Search for the cell housing the specified text and yield its (X, Y) center coordinate. 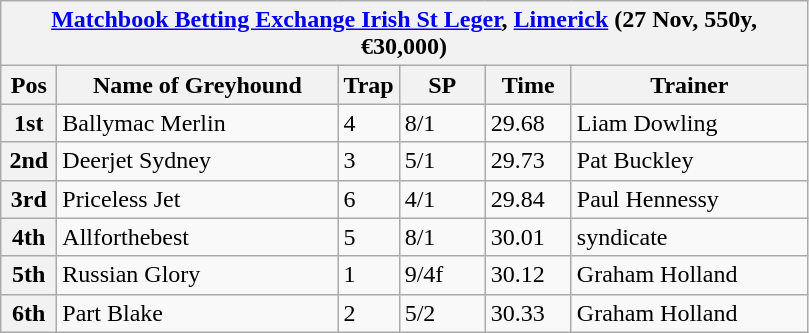
29.73 (528, 161)
Pat Buckley (689, 161)
Priceless Jet (198, 199)
1 (368, 275)
4th (29, 237)
3rd (29, 199)
30.33 (528, 313)
Name of Greyhound (198, 85)
29.84 (528, 199)
9/4f (442, 275)
Liam Dowling (689, 123)
Time (528, 85)
5th (29, 275)
5/1 (442, 161)
2nd (29, 161)
3 (368, 161)
4 (368, 123)
6th (29, 313)
Paul Hennessy (689, 199)
Pos (29, 85)
1st (29, 123)
SP (442, 85)
Matchbook Betting Exchange Irish St Leger, Limerick (27 Nov, 550y, €30,000) (404, 34)
29.68 (528, 123)
Deerjet Sydney (198, 161)
2 (368, 313)
Part Blake (198, 313)
30.12 (528, 275)
Russian Glory (198, 275)
Allforthebest (198, 237)
5 (368, 237)
30.01 (528, 237)
Ballymac Merlin (198, 123)
6 (368, 199)
Trap (368, 85)
5/2 (442, 313)
4/1 (442, 199)
Trainer (689, 85)
syndicate (689, 237)
